Search for the cell housing the specified text and yield its (X, Y) center coordinate. 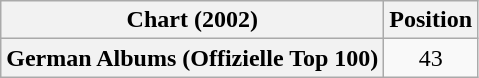
German Albums (Offizielle Top 100) (192, 58)
43 (431, 58)
Chart (2002) (192, 20)
Position (431, 20)
